Search for the cell housing the specified text and yield its (x, y) center coordinate. 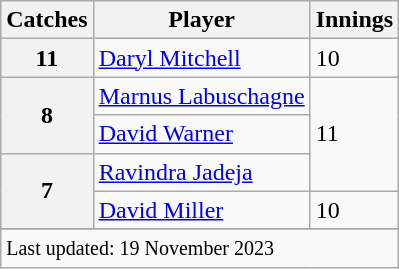
8 (47, 115)
7 (47, 191)
Catches (47, 20)
Marnus Labuschagne (202, 96)
Player (202, 20)
David Warner (202, 134)
Innings (354, 20)
David Miller (202, 210)
Ravindra Jadeja (202, 172)
Daryl Mitchell (202, 58)
Last updated: 19 November 2023 (200, 248)
